Locate the cell with the specified text and output its (x, y) center coordinate. 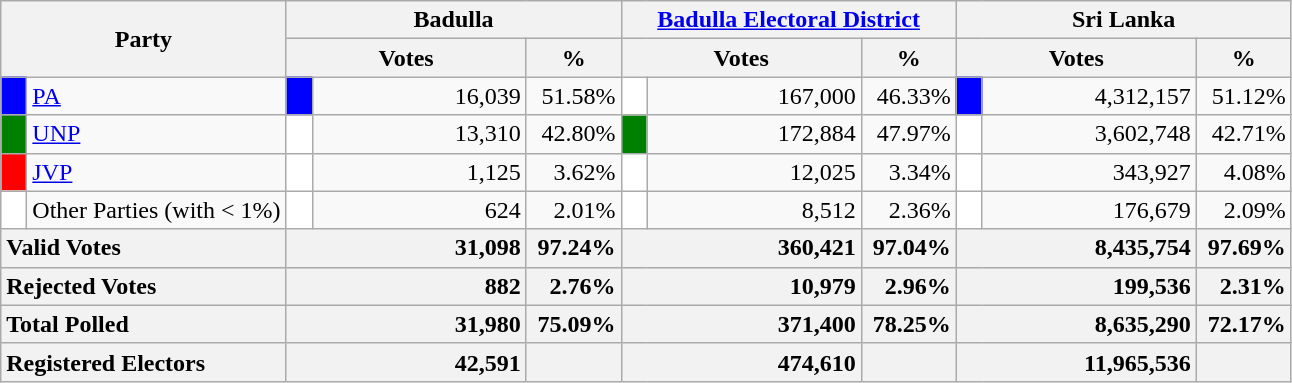
8,635,290 (1076, 324)
3.34% (908, 172)
3,602,748 (1089, 134)
199,536 (1076, 286)
51.58% (574, 96)
8,512 (754, 210)
12,025 (754, 172)
343,927 (1089, 172)
42.80% (574, 134)
172,884 (754, 134)
51.12% (1244, 96)
PA (156, 96)
474,610 (741, 362)
UNP (156, 134)
2.96% (908, 286)
3.62% (574, 172)
4,312,157 (1089, 96)
Registered Electors (144, 362)
Party (144, 39)
8,435,754 (1076, 248)
16,039 (419, 96)
Rejected Votes (144, 286)
97.04% (908, 248)
1,125 (419, 172)
JVP (156, 172)
78.25% (908, 324)
11,965,536 (1076, 362)
2.09% (1244, 210)
2.76% (574, 286)
47.97% (908, 134)
2.01% (574, 210)
31,098 (406, 248)
42,591 (406, 362)
Badulla Electoral District (788, 20)
360,421 (741, 248)
31,980 (406, 324)
176,679 (1089, 210)
13,310 (419, 134)
Other Parties (with < 1%) (156, 210)
46.33% (908, 96)
75.09% (574, 324)
42.71% (1244, 134)
72.17% (1244, 324)
Valid Votes (144, 248)
Badulla (454, 20)
Total Polled (144, 324)
371,400 (741, 324)
167,000 (754, 96)
97.69% (1244, 248)
2.31% (1244, 286)
10,979 (741, 286)
4.08% (1244, 172)
97.24% (574, 248)
2.36% (908, 210)
Sri Lanka (1124, 20)
882 (406, 286)
624 (419, 210)
